For the text-containing cell, return its midpoint in (X, Y) coordinate format. 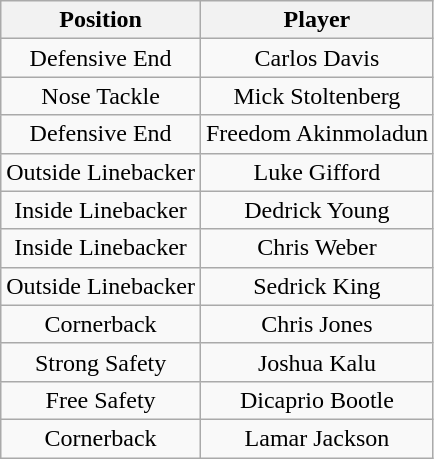
Chris Jones (316, 324)
Strong Safety (101, 362)
Position (101, 20)
Sedrick King (316, 286)
Freedom Akinmoladun (316, 134)
Carlos Davis (316, 58)
Luke Gifford (316, 172)
Dicaprio Bootle (316, 400)
Joshua Kalu (316, 362)
Lamar Jackson (316, 438)
Free Safety (101, 400)
Dedrick Young (316, 210)
Chris Weber (316, 248)
Player (316, 20)
Nose Tackle (101, 96)
Mick Stoltenberg (316, 96)
